Pinpoint the cell where the given text exists, returning its (x, y) midpoint coordinate. 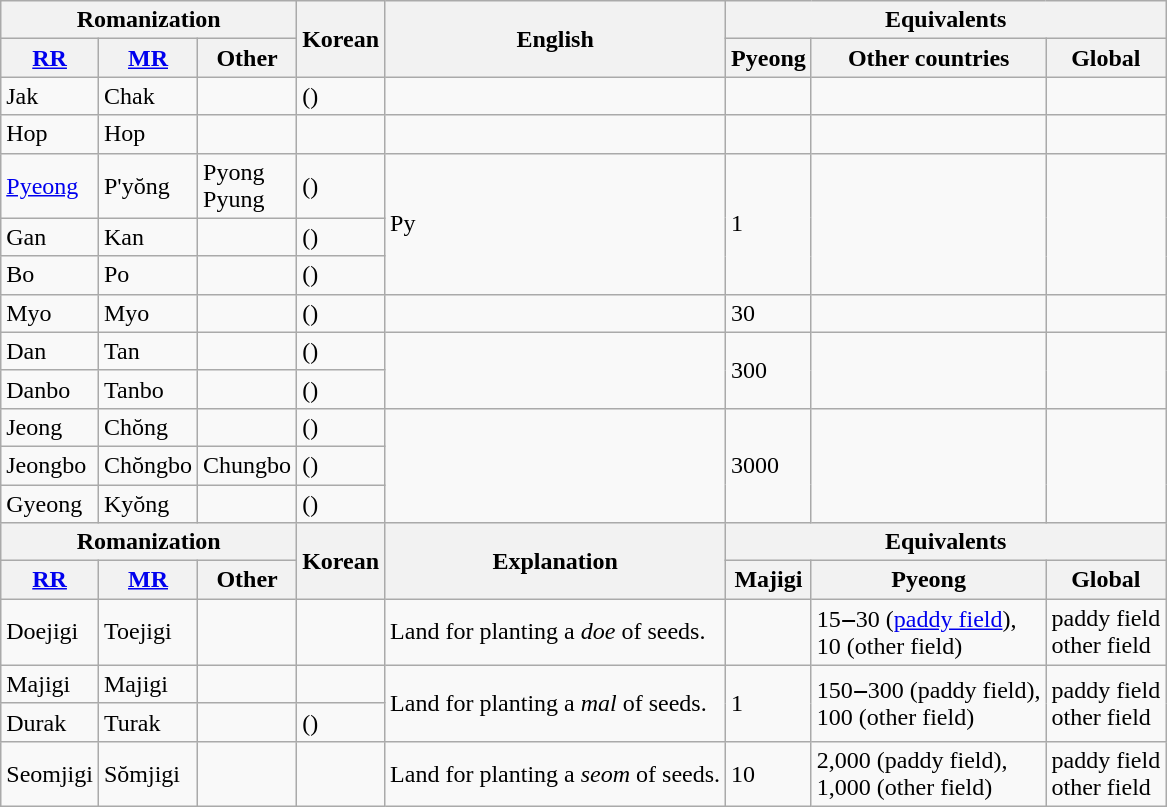
Tan (148, 351)
Dan (50, 351)
Other countries (928, 58)
3000 (769, 465)
Gyeong (50, 503)
Po (148, 275)
30 (769, 313)
Seomjigi (50, 774)
Land for planting a seom of seeds. (556, 774)
Doejigi (50, 632)
Turak (148, 722)
Chŏng (148, 427)
Gan (50, 237)
Jak (50, 96)
Explanation (556, 561)
2,000 (paddy field),1,000 (other field) (928, 774)
Kan (148, 237)
150‒300 (paddy field),100 (other field) (928, 703)
Land for planting a mal of seeds. (556, 703)
Jeong (50, 427)
Durak (50, 722)
Danbo (50, 389)
Toejigi (148, 632)
English (556, 39)
Sŏmjigi (148, 774)
Kyŏng (148, 503)
Chungbo (248, 465)
Jeongbo (50, 465)
Py (556, 224)
15‒30 (paddy field),10 (other field) (928, 632)
PyongPyung (248, 186)
Chak (148, 96)
10 (769, 774)
300 (769, 370)
Land for planting a doe of seeds. (556, 632)
Chŏngbo (148, 465)
Tanbo (148, 389)
Bo (50, 275)
P'yŏng (148, 186)
